Provide the [x, y] coordinate of the cell's center where the given text is located.  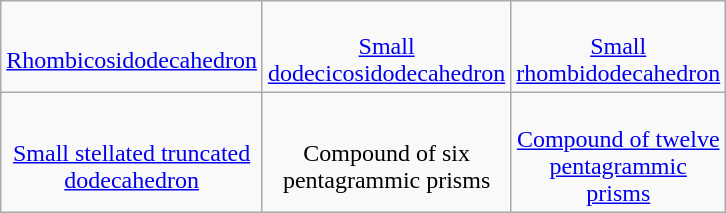
Compound of twelve pentagrammic prisms [618, 152]
Small stellated truncated dodecahedron [132, 152]
Compound of six pentagrammic prisms [386, 152]
Rhombicosidodecahedron [132, 47]
Small rhombidodecahedron [618, 47]
Small dodecicosidodecahedron [386, 47]
